For the text-containing cell, return its midpoint in [x, y] coordinate format. 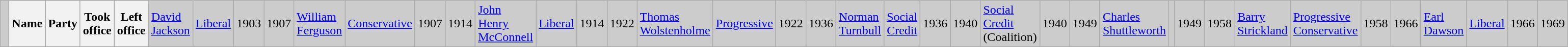
Thomas Wolstenholme [675, 24]
Name [28, 24]
Party [63, 24]
Progressive Conservative [1325, 24]
Earl Dawson [1444, 24]
Norman Turnbull [860, 24]
1903 [249, 24]
Social Credit [902, 24]
Barry Strickland [1263, 24]
Social Credit (Coalition) [1010, 24]
David Jackson [170, 24]
John Henry McConnell [506, 24]
Left office [131, 24]
Charles Shuttleworth [1134, 24]
Took office [97, 24]
Progressive [744, 24]
William Ferguson [320, 24]
Conservative [380, 24]
1969 [1552, 24]
